Find where the given text appears and provide that cell's center as [X, Y] coordinate. 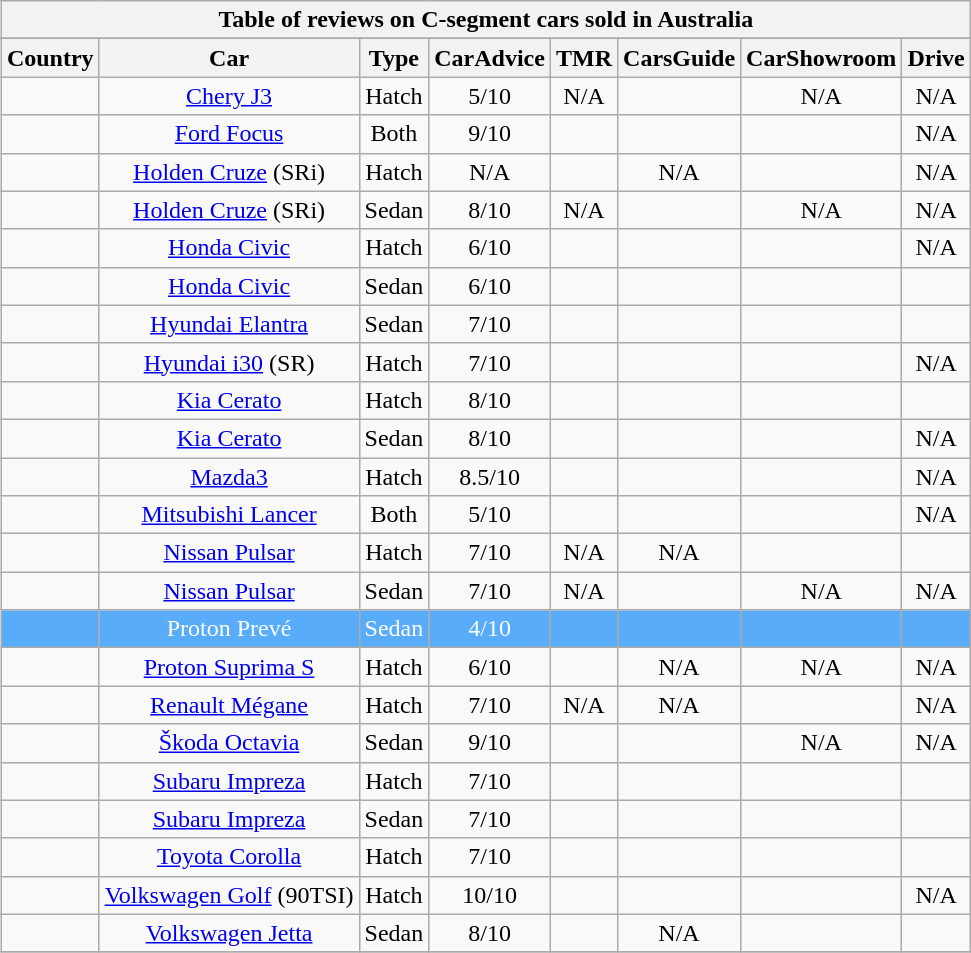
Proton Prevé [229, 629]
Table of reviews on C-segment cars sold in Australia [486, 20]
Škoda Octavia [229, 743]
Volkswagen Golf (90TSI) [229, 895]
Country [50, 58]
10/10 [490, 895]
Hyundai i30 (SR) [229, 362]
CarsGuide [680, 58]
Mazda3 [229, 477]
8.5/10 [490, 477]
Type [394, 58]
Volkswagen Jetta [229, 933]
Mitsubishi Lancer [229, 515]
Ford Focus [229, 134]
Proton Suprima S [229, 667]
Chery J3 [229, 96]
Car [229, 58]
Hyundai Elantra [229, 324]
CarAdvice [490, 58]
Drive [936, 58]
CarShowroom [822, 58]
TMR [584, 58]
Toyota Corolla [229, 857]
Renault Mégane [229, 705]
4/10 [490, 629]
